From the cell containing the given text, extract its center point as [x, y] coordinate. 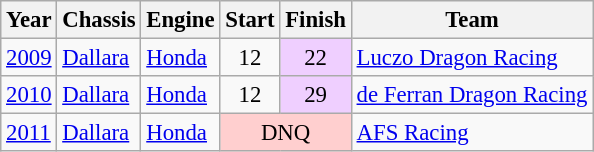
Chassis [99, 20]
AFS Racing [472, 133]
Finish [316, 20]
Luczo Dragon Racing [472, 58]
Year [29, 20]
Team [472, 20]
22 [316, 58]
de Ferran Dragon Racing [472, 95]
Start [250, 20]
2011 [29, 133]
2009 [29, 58]
2010 [29, 95]
DNQ [286, 133]
29 [316, 95]
Engine [180, 20]
